Extract the [X, Y] coordinate from the center of the cell holding the provided text.  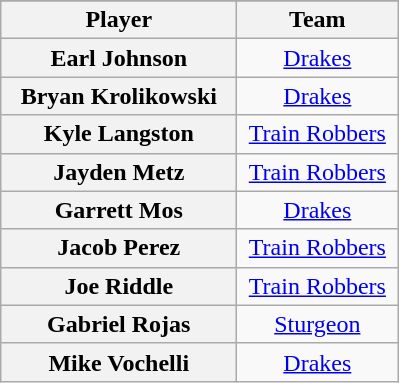
Team [318, 20]
Kyle Langston [119, 134]
Bryan Krolikowski [119, 96]
Jacob Perez [119, 248]
Player [119, 20]
Earl Johnson [119, 58]
Sturgeon [318, 324]
Jayden Metz [119, 172]
Mike Vochelli [119, 362]
Garrett Mos [119, 210]
Gabriel Rojas [119, 324]
Joe Riddle [119, 286]
